Capture the cell that displays the provided text and extract its [X, Y] central coordinate. 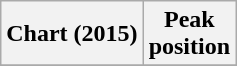
Chart (2015) [72, 34]
Peakposition [189, 34]
